Return (x, y) of the center of cell containing provided text 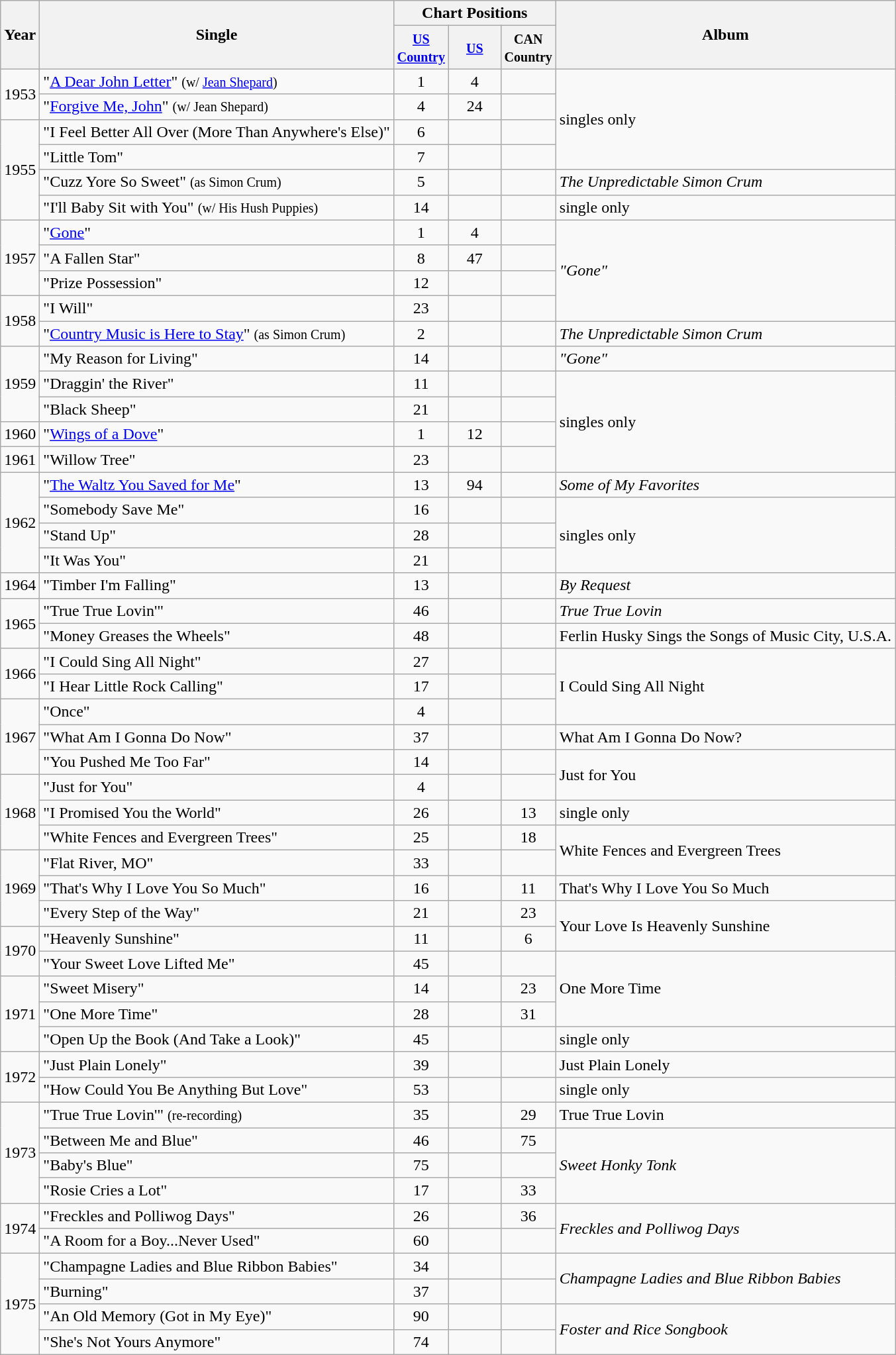
"A Fallen Star" (217, 258)
"I Promised You the World" (217, 813)
"You Pushed Me Too Far" (217, 762)
Year (20, 34)
1961 (20, 460)
"Timber I'm Falling" (217, 585)
US (474, 48)
"Baby's Blue" (217, 1166)
By Request (725, 585)
Foster and Rice Songbook (725, 1329)
"How Could You Be Anything But Love" (217, 1089)
29 (528, 1115)
"I Hear Little Rock Calling" (217, 686)
"I Feel Better All Over (More Than Anywhere's Else)" (217, 132)
36 (528, 1216)
1964 (20, 585)
"A Dear John Letter" (w/ Jean Shepard) (217, 81)
48 (421, 636)
White Fences and Evergreen Trees (725, 850)
"That's Why I Love You So Much" (217, 888)
"She's Not Yours Anymore" (217, 1342)
"Burning" (217, 1291)
"The Waltz You Saved for Me" (217, 485)
"Stand Up" (217, 535)
"Country Music is Here to Stay" (as Simon Crum) (217, 333)
1975 (20, 1304)
"Draggin' the River" (217, 384)
18 (528, 838)
"Just for You" (217, 787)
"Forgive Me, John" (w/ Jean Shepard) (217, 107)
"An Old Memory (Got in My Eye)" (217, 1317)
"What Am I Gonna Do Now" (217, 737)
"Open Up the Book (And Take a Look)" (217, 1039)
1972 (20, 1077)
CAN Country (528, 48)
1970 (20, 951)
One More Time (725, 989)
"White Fences and Evergreen Trees" (217, 838)
31 (528, 1014)
1968 (20, 813)
1969 (20, 888)
"A Room for a Boy...Never Used" (217, 1241)
"Prize Possession" (217, 283)
Sweet Honky Tonk (725, 1165)
"Cuzz Yore So Sweet" (as Simon Crum) (217, 182)
Your Love Is Heavenly Sunshine (725, 926)
"Little Tom" (217, 157)
"True True Lovin'" (217, 611)
53 (421, 1089)
"Rosie Cries a Lot" (217, 1191)
"One More Time" (217, 1014)
1971 (20, 1014)
74 (421, 1342)
47 (474, 258)
"Sweet Misery" (217, 989)
39 (421, 1064)
I Could Sing All Night (725, 686)
1962 (20, 523)
"Flat River, MO" (217, 863)
5 (421, 182)
"Champagne Ladies and Blue Ribbon Babies" (217, 1266)
Album (725, 34)
2 (421, 333)
Just Plain Lonely (725, 1064)
Just for You (725, 775)
Ferlin Husky Sings the Songs of Music City, U.S.A. (725, 636)
Chart Positions (474, 13)
Champagne Ladies and Blue Ribbon Babies (725, 1279)
"Freckles and Polliwog Days" (217, 1216)
"Willow Tree" (217, 460)
1974 (20, 1229)
"I Could Sing All Night" (217, 661)
Freckles and Polliwog Days (725, 1229)
7 (421, 157)
1967 (20, 736)
25 (421, 838)
1973 (20, 1152)
1965 (20, 623)
"Your Sweet Love Lifted Me" (217, 964)
"Money Greases the Wheels" (217, 636)
60 (421, 1241)
"Somebody Save Me" (217, 510)
"Just Plain Lonely" (217, 1064)
1966 (20, 674)
94 (474, 485)
90 (421, 1317)
Some of My Favorites (725, 485)
"I'll Baby Sit with You" (w/ His Hush Puppies) (217, 207)
"It Was You" (217, 560)
"Once" (217, 711)
"Every Step of the Way" (217, 913)
Single (217, 34)
"Heavenly Sunshine" (217, 938)
27 (421, 661)
"My Reason for Living" (217, 359)
"Wings of a Dove" (217, 434)
US Country (421, 48)
1960 (20, 434)
8 (421, 258)
1958 (20, 321)
1959 (20, 384)
"Between Me and Blue" (217, 1140)
That's Why I Love You So Much (725, 888)
1957 (20, 258)
"I Will" (217, 308)
35 (421, 1115)
"Black Sheep" (217, 409)
"True True Lovin'" (re-recording) (217, 1115)
1953 (20, 94)
34 (421, 1266)
1955 (20, 170)
What Am I Gonna Do Now? (725, 737)
24 (474, 107)
